For the text-containing cell, return its midpoint in (X, Y) coordinate format. 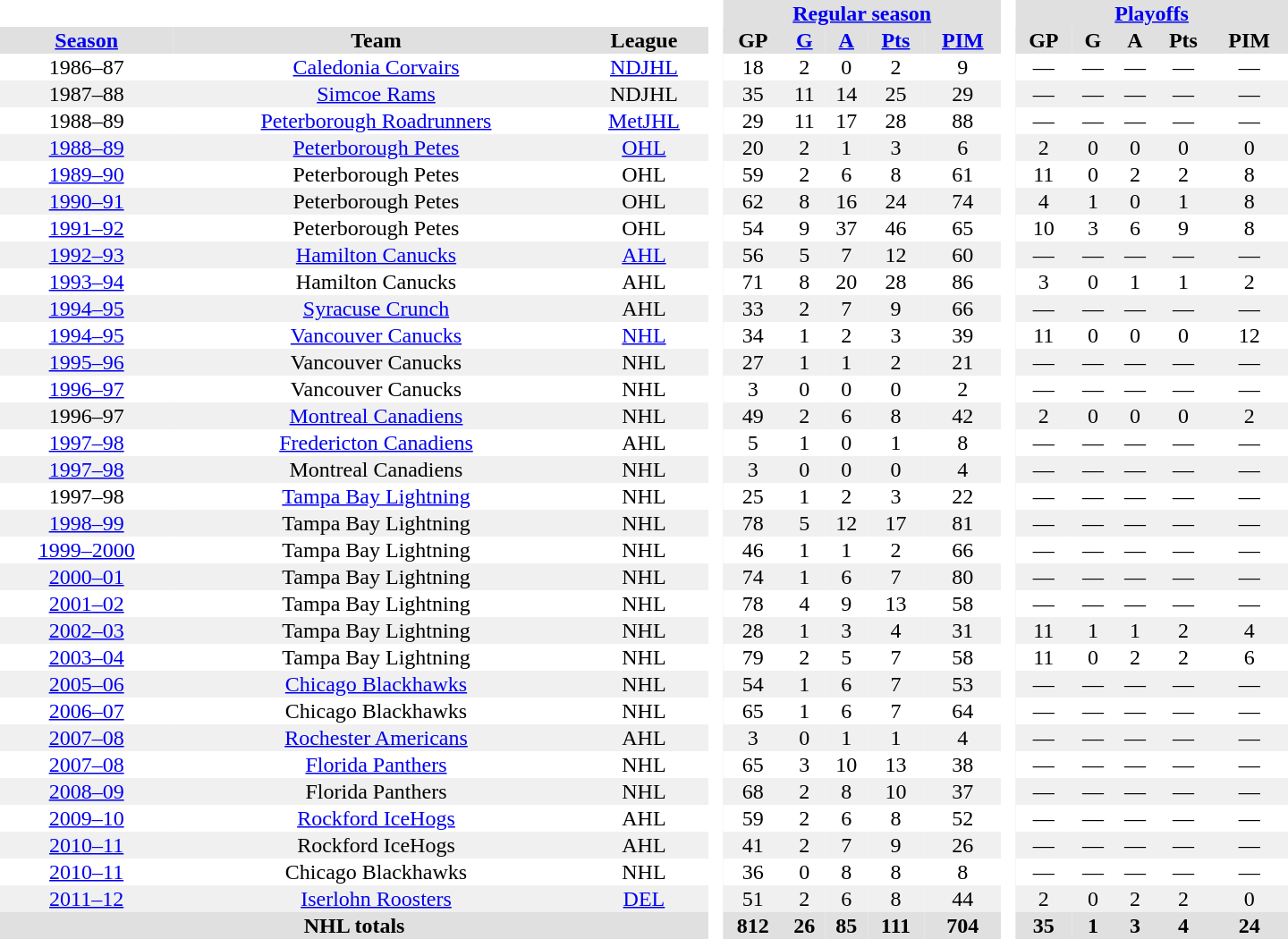
49 (753, 416)
68 (753, 791)
Simcoe Rams (376, 94)
812 (753, 926)
2000–01 (86, 577)
1999–2000 (86, 550)
1993–94 (86, 282)
Playoffs (1152, 13)
Syracuse Crunch (376, 309)
2011–12 (86, 899)
NHL totals (354, 926)
18 (753, 67)
Season (86, 40)
1998–99 (86, 523)
34 (753, 335)
62 (753, 201)
Iserlohn Roosters (376, 899)
DEL (644, 899)
41 (753, 845)
16 (846, 201)
64 (962, 711)
1990–91 (86, 201)
86 (962, 282)
2006–07 (86, 711)
2001–02 (86, 604)
Fredericton Canadiens (376, 443)
60 (962, 255)
1991–92 (86, 228)
80 (962, 577)
81 (962, 523)
2005–06 (86, 684)
71 (753, 282)
53 (962, 684)
2002–03 (86, 630)
42 (962, 416)
27 (753, 362)
Rochester Americans (376, 738)
1992–93 (86, 255)
2008–09 (86, 791)
1995–96 (86, 362)
88 (962, 121)
1989–90 (86, 174)
52 (962, 818)
Caledonia Corvairs (376, 67)
Peterborough Roadrunners (376, 121)
Regular season (862, 13)
111 (896, 926)
44 (962, 899)
79 (753, 657)
704 (962, 926)
14 (846, 94)
League (644, 40)
36 (753, 872)
1986–87 (86, 67)
85 (846, 926)
31 (962, 630)
61 (962, 174)
33 (753, 309)
Team (376, 40)
2009–10 (86, 818)
38 (962, 765)
51 (753, 899)
1987–88 (86, 94)
39 (962, 335)
MetJHL (644, 121)
22 (962, 496)
56 (753, 255)
21 (962, 362)
2003–04 (86, 657)
